Provide the (X, Y) coordinate of the cell's center where the given text is located.  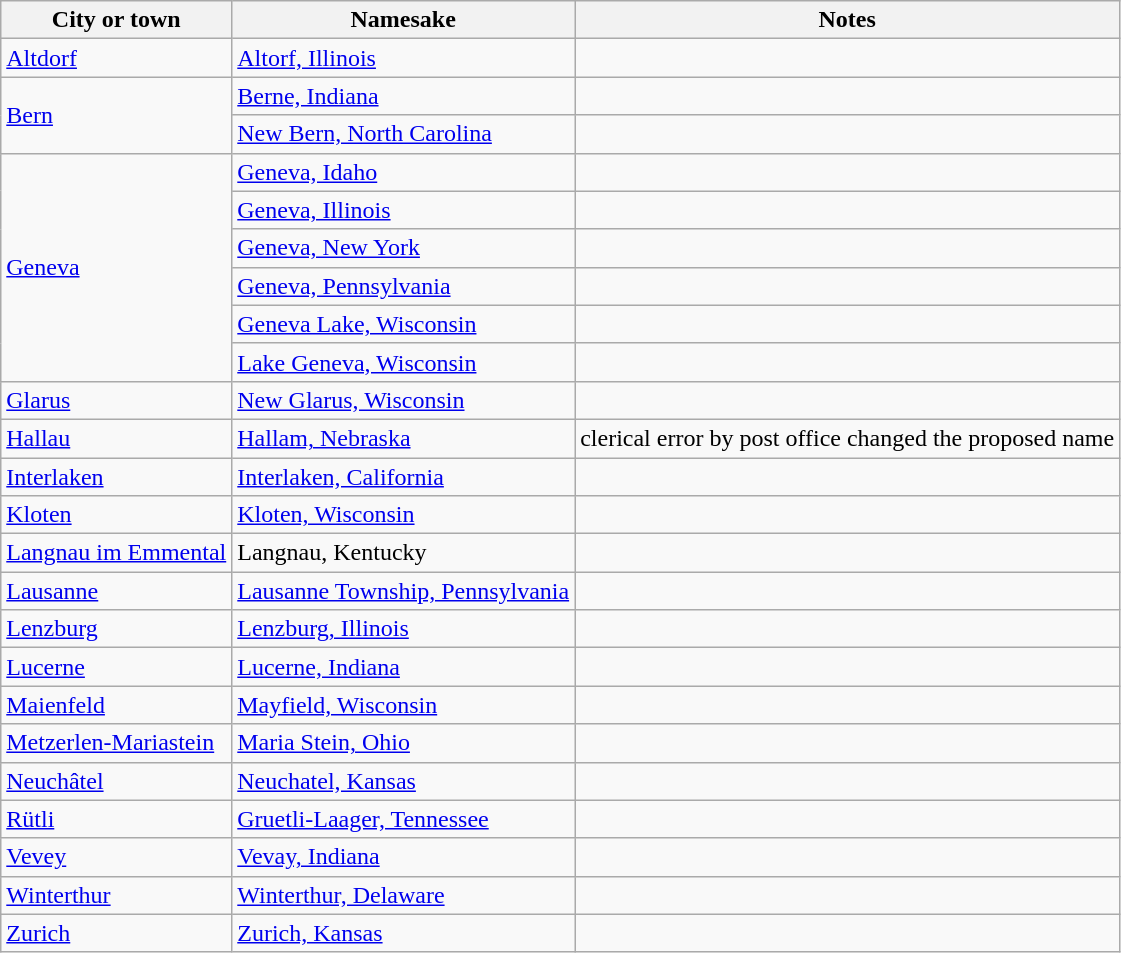
Notes (848, 20)
Mayfield, Wisconsin (404, 705)
Neuchatel, Kansas (404, 781)
Winterthur (116, 895)
Vevey (116, 857)
Kloten (116, 515)
Neuchâtel (116, 781)
Hallau (116, 438)
clerical error by post office changed the proposed name (848, 438)
Berne, Indiana (404, 96)
Altdorf (116, 58)
Lausanne Township, Pennsylvania (404, 591)
Geneva Lake, Wisconsin (404, 324)
Lucerne (116, 667)
Lausanne (116, 591)
Lucerne, Indiana (404, 667)
Geneva (116, 267)
Lake Geneva, Wisconsin (404, 362)
City or town (116, 20)
Interlaken, California (404, 477)
Zurich, Kansas (404, 933)
New Bern, North Carolina (404, 134)
Vevay, Indiana (404, 857)
Namesake (404, 20)
Geneva, Idaho (404, 172)
Gruetli-Laager, Tennessee (404, 819)
Bern (116, 115)
Winterthur, Delaware (404, 895)
Kloten, Wisconsin (404, 515)
Langnau, Kentucky (404, 553)
Interlaken (116, 477)
Glarus (116, 400)
Geneva, Pennsylvania (404, 286)
Langnau im Emmental (116, 553)
Geneva, Illinois (404, 210)
Geneva, New York (404, 248)
Lenzburg (116, 629)
Maienfeld (116, 705)
Rütli (116, 819)
Zurich (116, 933)
Maria Stein, Ohio (404, 743)
Lenzburg, Illinois (404, 629)
Metzerlen-Mariastein (116, 743)
Altorf, Illinois (404, 58)
Hallam, Nebraska (404, 438)
New Glarus, Wisconsin (404, 400)
